Determine the [x, y] coordinate at the center of the cell enclosing the given text.  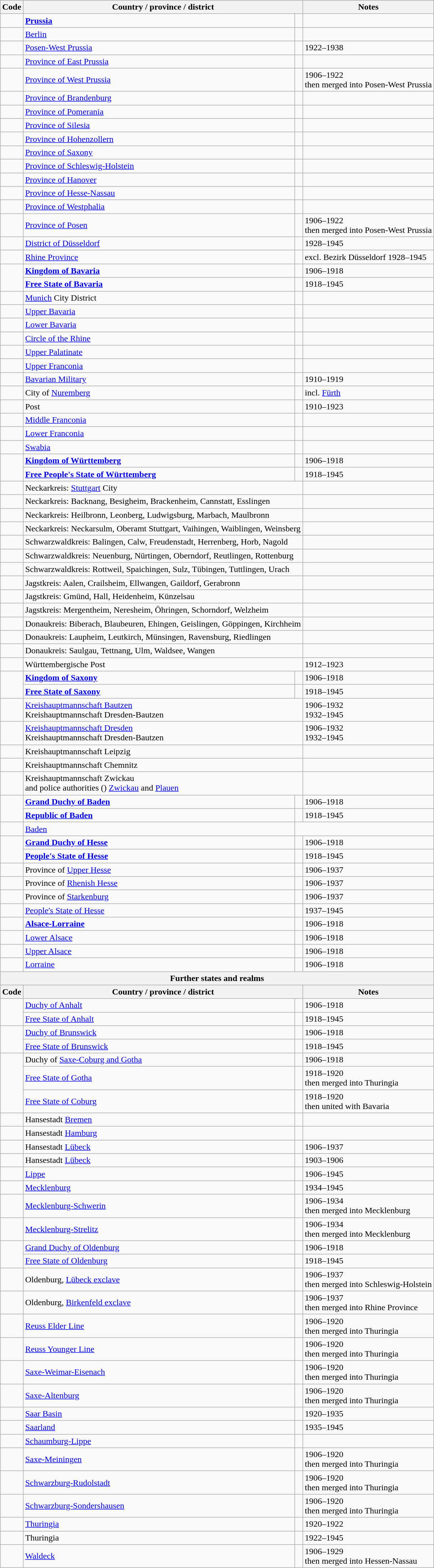
Free People's State of Württemberg [159, 474]
Schwarzwaldkreis: Balingen, Calw, Freudenstadt, Herrenberg, Horb, Nagold [163, 542]
Province of Hanover [159, 179]
Province of Upper Hesse [159, 870]
Mecklenburg-Strelitz [159, 1229]
1906–1929then merged into Hessen-Nassau [368, 1556]
Schwarzburg-Sondershausen [159, 1506]
Bavarian Military [159, 379]
Kreishauptmannschaft DresdenKreishauptmannschaft Dresden-Bautzen [163, 733]
Duchy of Saxe-Coburg and Gotha [159, 1059]
Upper Franconia [159, 366]
incl. Fürth [368, 393]
excl. Bezirk Düsseldorf 1928–1945 [368, 257]
Neckarkreis: Neckarsulm, Oberamt Stuttgart, Vaihingen, Waiblingen, Weinsberg [163, 528]
Province of Schleswig-Holstein [159, 166]
Republic of Baden [159, 815]
City of Nuremberg [159, 393]
Province of Brandenburg [159, 98]
Duchy of Brunswick [159, 1032]
Province of East Prussia [159, 61]
1903–1906 [368, 1160]
Lower Bavaria [159, 325]
Free State of Brunswick [159, 1046]
Upper Bavaria [159, 311]
Prussia [159, 21]
Alsace-Lorraine [159, 924]
1912–1923 [368, 664]
Mecklenburg-Schwerin [159, 1206]
1920–1922 [368, 1524]
Oldenburg, Birkenfeld exclave [159, 1302]
Kreishauptmannschaft Zwickauand police authorities () Zwickau and Plauen [163, 783]
Neckarkreis: Heilbronn, Leonberg, Ludwigsburg, Marbach, Maulbronn [163, 515]
Free State of Bavaria [159, 284]
1906–1937then merged into Schleswig-Holstein [368, 1280]
Reuss Younger Line [159, 1349]
Province of Hohenzollern [159, 139]
Saxe-Altenburg [159, 1395]
Province of Pomerania [159, 112]
Württembergische Post [163, 664]
1906–1937then merged into Rhine Province [368, 1302]
Province of Hesse-Nassau [159, 193]
Province of Saxony [159, 152]
Middle Franconia [159, 420]
Free State of Saxony [159, 691]
Neckarkreis: Backnang, Besigheim, Brackenheim, Cannstatt, Esslingen [163, 501]
Free State of Coburg [159, 1101]
Lorraine [159, 965]
Kingdom of Bavaria [159, 271]
Jagstkreis: Aalen, Crailsheim, Ellwangen, Gaildorf, Gerabronn [163, 583]
Duchy of Anhalt [159, 1005]
Donaukreis: Biberach, Blaubeuren, Ehingen, Geislingen, Göppingen, Kirchheim [163, 624]
Swabia [159, 447]
Kreishauptmannschaft Leipzig [163, 751]
Upper Palatinate [159, 352]
Hansestadt Hamburg [159, 1133]
Schwarzburg-Rudolstadt [159, 1483]
1935–1945 [368, 1427]
Province of Silesia [159, 125]
Schwarzwaldkreis: Neuenburg, Nürtingen, Oberndorf, Reutlingen, Rottenburg [163, 556]
1920–1935 [368, 1414]
Grand Duchy of Baden [159, 802]
1928–1945 [368, 244]
Circle of the Rhine [159, 338]
Berlin [159, 34]
Oldenburg, Lübeck exclave [159, 1280]
1922–1945 [368, 1538]
Grand Duchy of Hesse [159, 842]
Baden [159, 829]
1918–1920then merged into Thuringia [368, 1078]
Free State of Gotha [159, 1078]
Upper Alsace [159, 951]
1910–1919 [368, 379]
Jagstkreis: Mergentheim, Neresheim, Öhringen, Schorndorf, Welzheim [163, 610]
Kreishauptmannschaft BautzenKreishauptmannschaft Dresden-Bautzen [163, 710]
Posen-West Prussia [159, 48]
1906–1945 [368, 1174]
Mecklenburg [159, 1188]
Schaumburg-Lippe [159, 1441]
Reuss Elder Line [159, 1326]
Saxe-Meiningen [159, 1459]
Jagstkreis: Gmünd, Hall, Heidenheim, Künzelsau [163, 596]
Kreishauptmannschaft Chemnitz [163, 765]
Lower Alsace [159, 938]
Province of West Prussia [159, 80]
Post [159, 406]
Province of Starkenburg [159, 897]
Lower Franconia [159, 434]
Grand Duchy of Oldenburg [159, 1247]
1910–1923 [368, 406]
Neckarkreis: Stuttgart City [163, 488]
Saarland [159, 1427]
Further states and realms [217, 978]
Saar Basin [159, 1414]
Rhine Province [159, 257]
1937–1945 [368, 910]
Kingdom of Saxony [159, 678]
Free State of Oldenburg [159, 1261]
Province of Posen [159, 225]
Hansestadt Bremen [159, 1120]
Kingdom of Württemberg [159, 461]
Free State of Anhalt [159, 1019]
Saxe-Weimar-Eisenach [159, 1372]
1918–1920then united with Bavaria [368, 1101]
District of Düsseldorf [159, 244]
Lippe [159, 1174]
1934–1945 [368, 1188]
Province of Westphalia [159, 207]
Donaukreis: Laupheim, Leutkirch, Münsingen, Ravensburg, Riedlingen [163, 637]
Donaukreis: Saulgau, Tettnang, Ulm, Waldsee, Wangen [163, 651]
1922–1938 [368, 48]
Schwarzwaldkreis: Rottweil, Spaichingen, Sulz, Tübingen, Tuttlingen, Urach [163, 569]
Waldeck [159, 1556]
Province of Rhenish Hesse [159, 883]
Munich City District [159, 298]
